For the text-containing cell, return its midpoint in (X, Y) coordinate format. 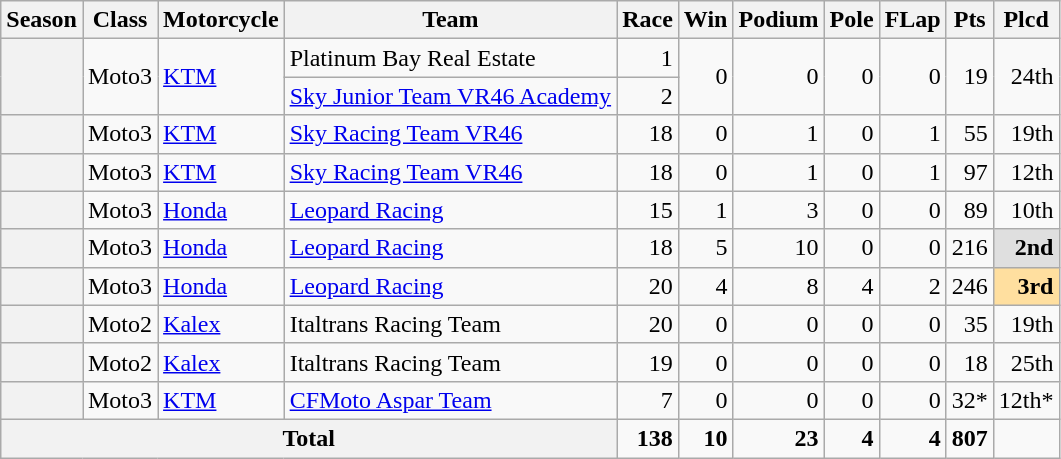
Pole (852, 20)
Class (120, 20)
32* (970, 400)
Race (648, 20)
FLap (912, 20)
Win (706, 20)
89 (970, 210)
10th (1026, 210)
2nd (1026, 248)
Total (309, 438)
Pts (970, 20)
24th (1026, 77)
97 (970, 172)
55 (970, 134)
Platinum Bay Real Estate (450, 58)
CFMoto Aspar Team (450, 400)
23 (778, 438)
Motorcycle (222, 20)
7 (648, 400)
15 (648, 210)
5 (706, 248)
25th (1026, 362)
12th* (1026, 400)
12th (1026, 172)
Sky Junior Team VR46 Academy (450, 96)
3 (778, 210)
35 (970, 324)
Team (450, 20)
3rd (1026, 286)
216 (970, 248)
807 (970, 438)
246 (970, 286)
Podium (778, 20)
Plcd (1026, 20)
8 (778, 286)
Season (42, 20)
138 (648, 438)
